Output the [x, y] coordinate of the center of the cell containing the given text.  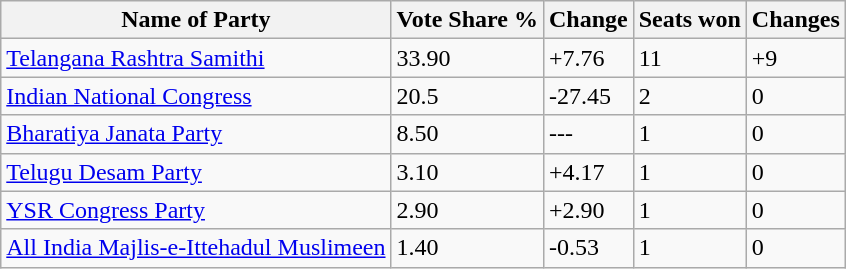
3.10 [467, 172]
YSR Congress Party [196, 210]
33.90 [467, 58]
+2.90 [588, 210]
Vote Share % [467, 20]
-27.45 [588, 96]
Seats won [690, 20]
+4.17 [588, 172]
+9 [796, 58]
-0.53 [588, 248]
--- [588, 134]
Indian National Congress [196, 96]
Telugu Desam Party [196, 172]
20.5 [467, 96]
Telangana Rashtra Samithi [196, 58]
Changes [796, 20]
11 [690, 58]
Change [588, 20]
2 [690, 96]
8.50 [467, 134]
2.90 [467, 210]
Name of Party [196, 20]
Bharatiya Janata Party [196, 134]
1.40 [467, 248]
All India Majlis-e-Ittehadul Muslimeen [196, 248]
+7.76 [588, 58]
